Detect which cell encompasses the target text, then output its (X, Y) center coordinate. 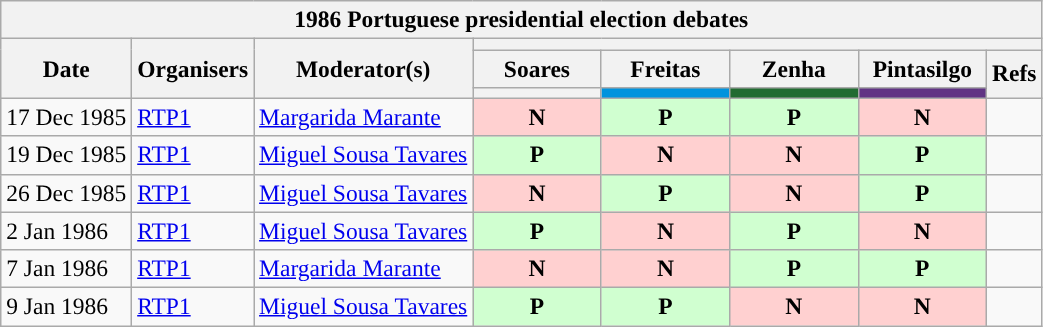
2 Jan 1986 (66, 231)
7 Jan 1986 (66, 268)
17 Dec 1985 (66, 117)
Freitas (665, 68)
26 Dec 1985 (66, 193)
19 Dec 1985 (66, 155)
Zenha (794, 68)
Moderator(s) (364, 68)
Date (66, 68)
Organisers (193, 68)
Pintasilgo (922, 68)
Refs (1014, 74)
9 Jan 1986 (66, 306)
1986 Portuguese presidential election debates (522, 19)
Soares (537, 68)
